Search for the cell housing the specified text and yield its [x, y] center coordinate. 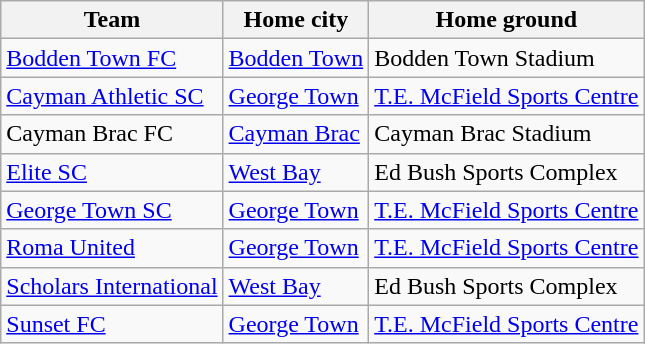
Scholars International [112, 286]
Bodden Town Stadium [506, 58]
George Town SC [112, 210]
Elite SC [112, 172]
Cayman Brac Stadium [506, 134]
Home city [296, 20]
Bodden Town FC [112, 58]
Bodden Town [296, 58]
Sunset FC [112, 324]
Cayman Brac [296, 134]
Home ground [506, 20]
Roma United [112, 248]
Cayman Brac FC [112, 134]
Cayman Athletic SC [112, 96]
Team [112, 20]
